Extract the (x, y) coordinate from the center of the cell holding the provided text.  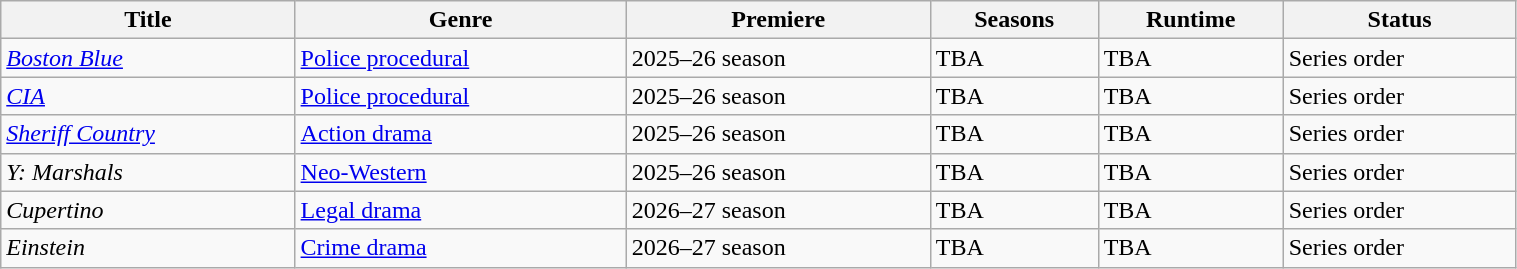
Y: Marshals (148, 172)
CIA (148, 96)
Crime drama (460, 248)
Genre (460, 20)
Sheriff Country (148, 134)
Seasons (1014, 20)
Cupertino (148, 210)
Title (148, 20)
Einstein (148, 248)
Legal drama (460, 210)
Runtime (1190, 20)
Premiere (778, 20)
Boston Blue (148, 58)
Action drama (460, 134)
Neo-Western (460, 172)
Status (1400, 20)
